From the cell containing the given text, extract its center point as (x, y) coordinate. 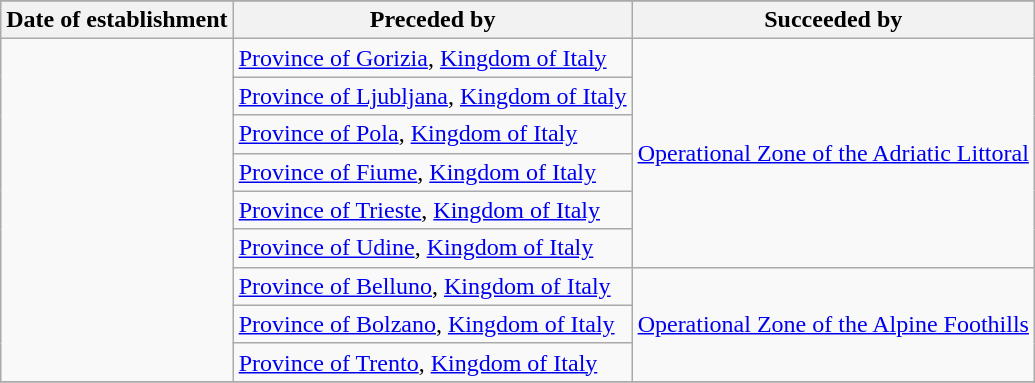
Succeeded by (833, 20)
Province of Gorizia, Kingdom of Italy (432, 58)
Province of Trieste, Kingdom of Italy (432, 210)
Province of Ljubljana, Kingdom of Italy (432, 96)
Date of establishment (117, 20)
Province of Trento, Kingdom of Italy (432, 362)
Province of Belluno, Kingdom of Italy (432, 286)
Operational Zone of the Adriatic Littoral (833, 153)
Preceded by (432, 20)
Operational Zone of the Alpine Foothills (833, 324)
Province of Fiume, Kingdom of Italy (432, 172)
Province of Bolzano, Kingdom of Italy (432, 324)
Province of Pola, Kingdom of Italy (432, 134)
Province of Udine, Kingdom of Italy (432, 248)
